For the text-containing cell, return its midpoint in (X, Y) coordinate format. 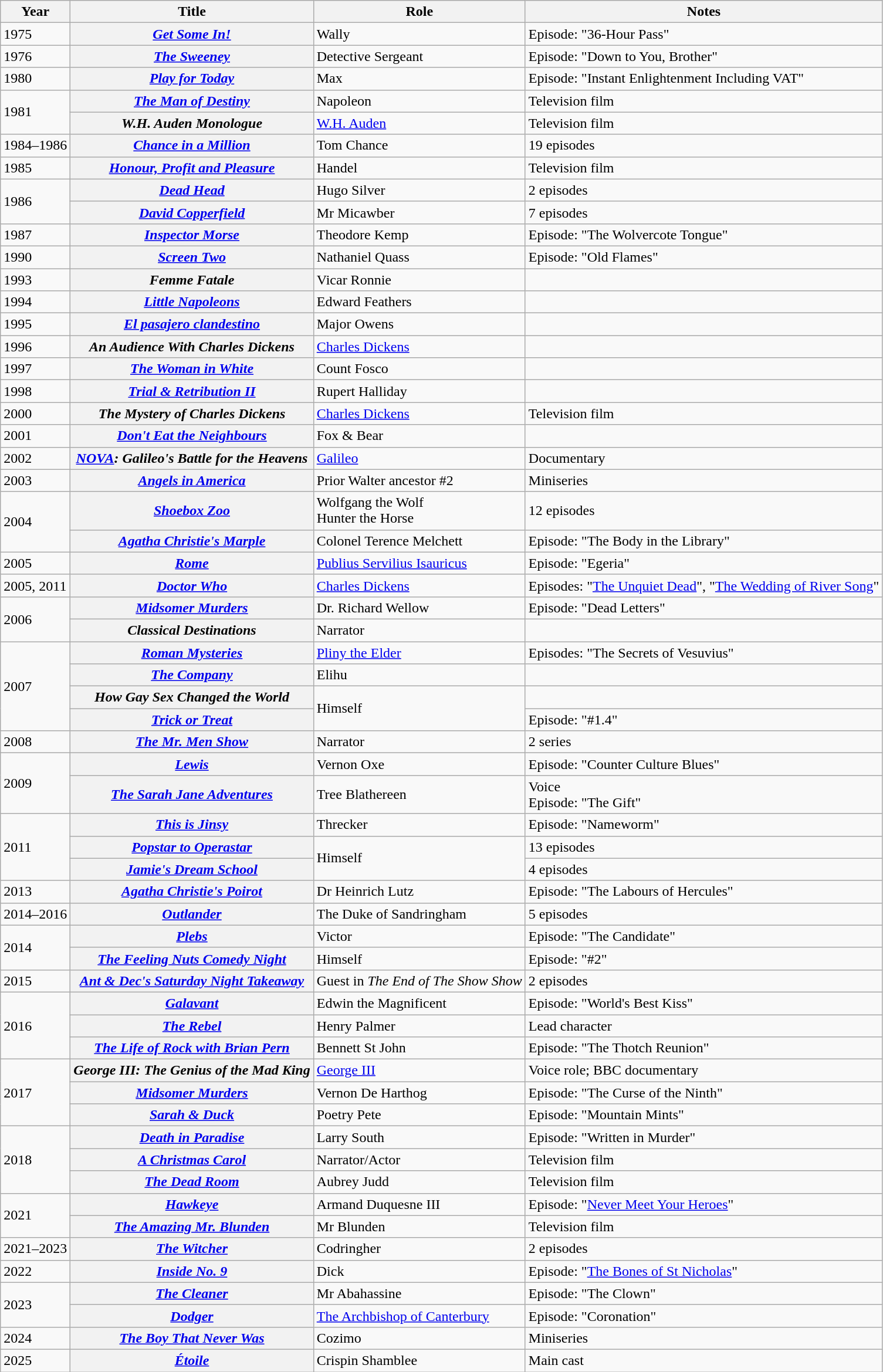
Episode: "Old Flames" (703, 257)
Sarah & Duck (192, 1115)
This is Jinsy (192, 825)
Rome (192, 563)
1984–1986 (35, 145)
Detective Sergeant (419, 56)
Episode: "Coronation" (703, 1316)
Étoile (192, 1360)
2025 (35, 1360)
Handel (419, 168)
Wolfgang the WolfHunter the Horse (419, 510)
Role (419, 12)
Episode: "Instant Enlightenment Including VAT" (703, 79)
Dodger (192, 1316)
Episode: "36-Hour Pass" (703, 34)
The Rebel (192, 1026)
Galavant (192, 1003)
Cozimo (419, 1338)
Lewis (192, 764)
The Man of Destiny (192, 101)
The Archbishop of Canterbury (419, 1316)
Rupert Halliday (419, 391)
Lead character (703, 1026)
Hugo Silver (419, 190)
Popstar to Operastar (192, 847)
Guest in The End of The Show Show (419, 981)
2014–2016 (35, 914)
The Cleaner (192, 1293)
Nathaniel Quass (419, 257)
Episode: "The Curse of the Ninth" (703, 1093)
Inside No. 9 (192, 1271)
Episode: "Down to You, Brother" (703, 56)
Poetry Pete (419, 1115)
W.H. Auden (419, 123)
Edward Feathers (419, 302)
Crispin Shamblee (419, 1360)
Vicar Ronnie (419, 280)
Aubrey Judd (419, 1182)
2000 (35, 414)
Death in Paradise (192, 1137)
1985 (35, 168)
The Boy That Never Was (192, 1338)
Fox & Bear (419, 436)
The Witcher (192, 1249)
The Sarah Jane Adventures (192, 794)
Napoleon (419, 101)
Edwin the Magnificent (419, 1003)
Episode: "Dead Letters" (703, 608)
Prior Walter ancestor #2 (419, 480)
Narrator/Actor (419, 1160)
Don't Eat the Neighbours (192, 436)
Episode: "The Thotch Reunion" (703, 1048)
Shoebox Zoo (192, 510)
Episode: "Nameworm" (703, 825)
2023 (35, 1305)
Dr. Richard Wellow (419, 608)
Ant & Dec's Saturday Night Takeaway (192, 981)
1993 (35, 280)
Pliny the Elder (419, 653)
1994 (35, 302)
Episode: "Mountain Mints" (703, 1115)
19 episodes (703, 145)
Hawkeye (192, 1204)
Bennett St John (419, 1048)
Classical Destinations (192, 630)
Voice role; BBC documentary (703, 1071)
The Life of Rock with Brian Pern (192, 1048)
2004 (35, 522)
Main cast (703, 1360)
2 series (703, 742)
Episode: "The Body in the Library" (703, 541)
George III (419, 1071)
1995 (35, 324)
Wally (419, 34)
NOVA: Galileo's Battle for the Heavens (192, 458)
2021–2023 (35, 1249)
Episodes: "The Secrets of Vesuvius" (703, 653)
The Mr. Men Show (192, 742)
2009 (35, 784)
5 episodes (703, 914)
Dick (419, 1271)
Outlander (192, 914)
2005, 2011 (35, 585)
Doctor Who (192, 585)
2018 (35, 1160)
Documentary (703, 458)
A Christmas Carol (192, 1160)
Dr Heinrich Lutz (419, 892)
Vernon De Harthog (419, 1093)
Trial & Retribution II (192, 391)
Jamie's Dream School (192, 869)
Mr Blunden (419, 1227)
2007 (35, 686)
Tom Chance (419, 145)
Agatha Christie's Poirot (192, 892)
W.H. Auden Monologue (192, 123)
12 episodes (703, 510)
2005 (35, 563)
George III: The Genius of the Mad King (192, 1071)
2008 (35, 742)
Little Napoleons (192, 302)
Max (419, 79)
2024 (35, 1338)
1975 (35, 34)
1990 (35, 257)
Vernon Oxe (419, 764)
How Gay Sex Changed the World (192, 697)
The Company (192, 675)
Larry South (419, 1137)
Episode: "Counter Culture Blues" (703, 764)
Episodes: "The Unquiet Dead", "The Wedding of River Song" (703, 585)
Agatha Christie's Marple (192, 541)
Get Some In! (192, 34)
1997 (35, 369)
Episode: "Egeria" (703, 563)
1980 (35, 79)
The Mystery of Charles Dickens (192, 414)
Theodore Kemp (419, 235)
Episode: "The Candidate" (703, 936)
Elihu (419, 675)
Dead Head (192, 190)
Year (35, 12)
David Copperfield (192, 212)
2022 (35, 1271)
Episode: "World's Best Kiss" (703, 1003)
Notes (703, 12)
Honour, Profit and Pleasure (192, 168)
Major Owens (419, 324)
The Dead Room (192, 1182)
Galileo (419, 458)
Threcker (419, 825)
1976 (35, 56)
Inspector Morse (192, 235)
Henry Palmer (419, 1026)
Victor (419, 936)
Femme Fatale (192, 280)
2003 (35, 480)
Episode: "The Clown" (703, 1293)
2015 (35, 981)
Play for Today (192, 79)
Mr Micawber (419, 212)
Angels in America (192, 480)
Title (192, 12)
Chance in a Million (192, 145)
7 episodes (703, 212)
2006 (35, 619)
The Amazing Mr. Blunden (192, 1227)
2001 (35, 436)
1996 (35, 347)
Tree Blathereen (419, 794)
2002 (35, 458)
Episode: "The Bones of St Nicholas" (703, 1271)
Publius Servilius Isauricus (419, 563)
El pasajero clandestino (192, 324)
Count Fosco (419, 369)
The Sweeney (192, 56)
1998 (35, 391)
2013 (35, 892)
2017 (35, 1093)
Codringher (419, 1249)
The Woman in White (192, 369)
Episode: "Never Meet Your Heroes" (703, 1204)
An Audience With Charles Dickens (192, 347)
Episode: "Written in Murder" (703, 1137)
VoiceEpisode: "The Gift" (703, 794)
Mr Abahassine (419, 1293)
1981 (35, 112)
1987 (35, 235)
Armand Duquesne III (419, 1204)
Episode: "The Labours of Hercules" (703, 892)
4 episodes (703, 869)
The Feeling Nuts Comedy Night (192, 958)
1986 (35, 201)
Screen Two (192, 257)
2016 (35, 1025)
Trick or Treat (192, 720)
13 episodes (703, 847)
2014 (35, 947)
Episode: "#1.4" (703, 720)
Colonel Terence Melchett (419, 541)
2011 (35, 847)
Episode: "The Wolvercote Tongue" (703, 235)
Plebs (192, 936)
Roman Mysteries (192, 653)
The Duke of Sandringham (419, 914)
Episode: "#2" (703, 958)
2021 (35, 1215)
